Locate the cell with the specified text and output its (X, Y) center coordinate. 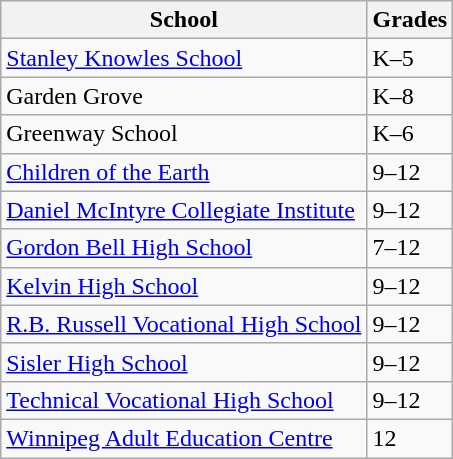
R.B. Russell Vocational High School (184, 324)
Garden Grove (184, 96)
K–8 (410, 96)
Kelvin High School (184, 286)
Sisler High School (184, 362)
Children of the Earth (184, 172)
School (184, 20)
Gordon Bell High School (184, 248)
12 (410, 438)
Winnipeg Adult Education Centre (184, 438)
7–12 (410, 248)
Technical Vocational High School (184, 400)
Grades (410, 20)
K–5 (410, 58)
Daniel McIntyre Collegiate Institute (184, 210)
Stanley Knowles School (184, 58)
K–6 (410, 134)
Greenway School (184, 134)
